Return the [x, y] coordinate for the center point of the cell that contains the specified text.  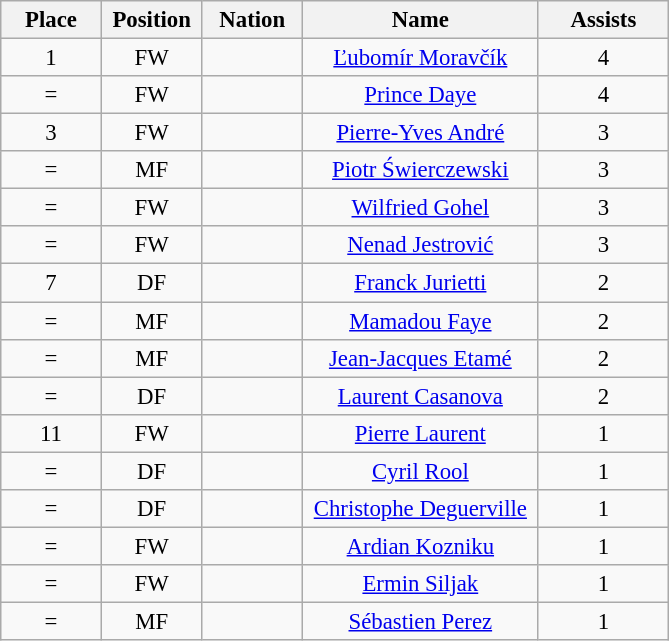
Ardian Kozniku [421, 546]
Position [152, 20]
11 [52, 433]
Pierre Laurent [421, 433]
Ľubomír Moravčík [421, 58]
Nation [252, 20]
Pierre-Yves André [421, 133]
Name [421, 20]
Franck Jurietti [421, 283]
Piotr Świerczewski [421, 170]
Wilfried Gohel [421, 208]
Cyril Rool [421, 471]
Laurent Casanova [421, 396]
Place [52, 20]
Nenad Jestrović [421, 245]
Sébastien Perez [421, 621]
Prince Daye [421, 95]
Ermin Siljak [421, 584]
Christophe Deguerville [421, 509]
Assists [604, 20]
7 [52, 283]
Jean-Jacques Etamé [421, 358]
Mamadou Faye [421, 321]
